Determine the (x, y) coordinate at the center of the cell enclosing the given text.  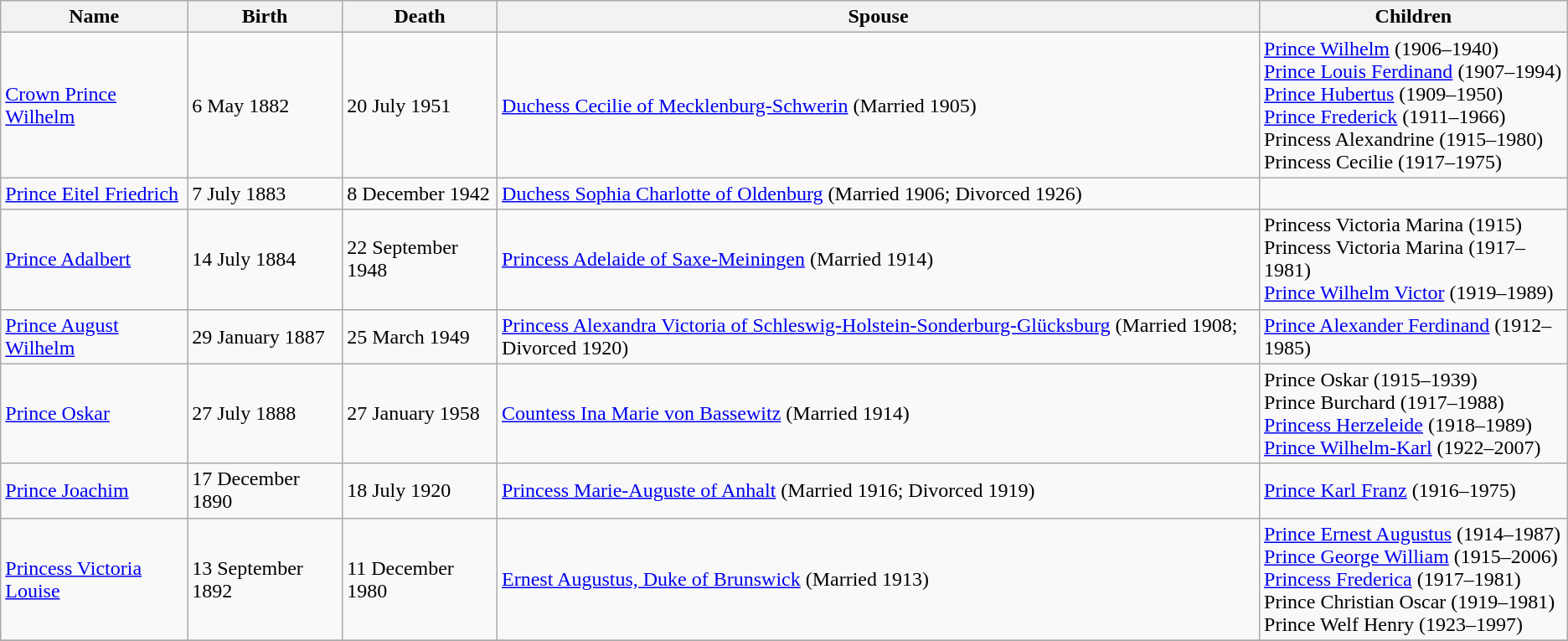
Duchess Sophia Charlotte of Oldenburg (Married 1906; Divorced 1926) (879, 194)
Princess Alexandra Victoria of Schleswig-Holstein-Sonderburg-Glücksburg (Married 1908; Divorced 1920) (879, 337)
17 December 1890 (265, 491)
25 March 1949 (420, 337)
7 July 1883 (265, 194)
Duchess Cecilie of Mecklenburg-Schwerin (Married 1905) (879, 106)
Prince August Wilhelm (94, 337)
14 July 1884 (265, 260)
Prince Eitel Friedrich (94, 194)
20 July 1951 (420, 106)
Death (420, 17)
22 September 1948 (420, 260)
Children (1414, 17)
11 December 1980 (420, 579)
Princess Victoria Louise (94, 579)
Prince Karl Franz (1916–1975) (1414, 491)
Birth (265, 17)
27 January 1958 (420, 414)
18 July 1920 (420, 491)
Crown Prince Wilhelm (94, 106)
6 May 1882 (265, 106)
Name (94, 17)
Prince Joachim (94, 491)
Countess Ina Marie von Bassewitz (Married 1914) (879, 414)
Ernest Augustus, Duke of Brunswick (Married 1913) (879, 579)
13 September 1892 (265, 579)
8 December 1942 (420, 194)
29 January 1887 (265, 337)
27 July 1888 (265, 414)
Prince Adalbert (94, 260)
Prince Alexander Ferdinand (1912–1985) (1414, 337)
Spouse (879, 17)
Princess Marie-Auguste of Anhalt (Married 1916; Divorced 1919) (879, 491)
Prince Oskar (94, 414)
Princess Victoria Marina (1915)Princess Victoria Marina (1917–1981)Prince Wilhelm Victor (1919–1989) (1414, 260)
Princess Adelaide of Saxe-Meiningen (Married 1914) (879, 260)
Prince Oskar (1915–1939)Prince Burchard (1917–1988)Princess Herzeleide (1918–1989)Prince Wilhelm-Karl (1922–2007) (1414, 414)
